For the text-containing cell, return its midpoint in (x, y) coordinate format. 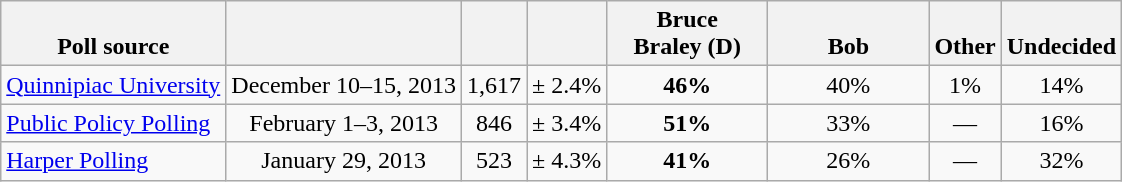
Quinnipiac University (114, 85)
46% (688, 85)
BruceBraley (D) (688, 34)
33% (848, 123)
1% (965, 85)
Harper Polling (114, 161)
51% (688, 123)
Undecided (1061, 34)
Other (965, 34)
January 29, 2013 (344, 161)
Bob (848, 34)
14% (1061, 85)
846 (494, 123)
± 3.4% (566, 123)
1,617 (494, 85)
± 2.4% (566, 85)
Public Policy Polling (114, 123)
± 4.3% (566, 161)
523 (494, 161)
41% (688, 161)
February 1–3, 2013 (344, 123)
Poll source (114, 34)
32% (1061, 161)
40% (848, 85)
16% (1061, 123)
26% (848, 161)
December 10–15, 2013 (344, 85)
